Scan for the cell matching the given text and deliver its [x, y] coordinate at center. 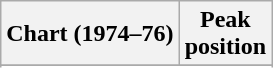
Peakposition [225, 34]
Chart (1974–76) [90, 34]
